Determine the [x, y] coordinate at the center of the cell enclosing the given text.  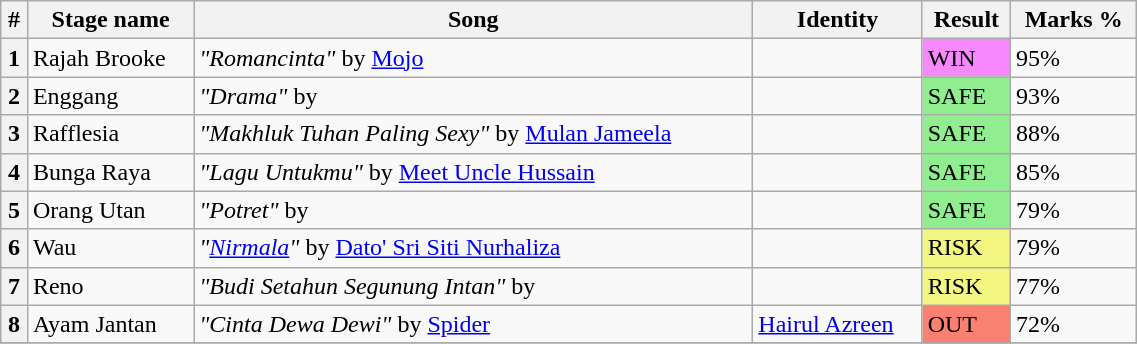
Wau [110, 248]
"Romancinta" by Mojo [474, 58]
72% [1074, 324]
8 [14, 324]
95% [1074, 58]
"Cinta Dewa Dewi" by Spider [474, 324]
77% [1074, 286]
"Makhluk Tuhan Paling Sexy" by Mulan Jameela [474, 134]
Stage name [110, 20]
Bunga Raya [110, 172]
"Lagu Untukmu" by Meet Uncle Hussain [474, 172]
7 [14, 286]
Marks % [1074, 20]
"Budi Setahun Segunung Intan" by [474, 286]
Result [966, 20]
88% [1074, 134]
Hairul Azreen [838, 324]
Identity [838, 20]
3 [14, 134]
5 [14, 210]
Reno [110, 286]
# [14, 20]
2 [14, 96]
Ayam Jantan [110, 324]
"Nirmala" by Dato' Sri Siti Nurhaliza [474, 248]
85% [1074, 172]
6 [14, 248]
"Potret" by [474, 210]
"Drama" by [474, 96]
4 [14, 172]
Orang Utan [110, 210]
Rajah Brooke [110, 58]
WIN [966, 58]
Rafflesia [110, 134]
Enggang [110, 96]
1 [14, 58]
OUT [966, 324]
93% [1074, 96]
Song [474, 20]
